Find where the given text appears and provide that cell's center as (X, Y) coordinate. 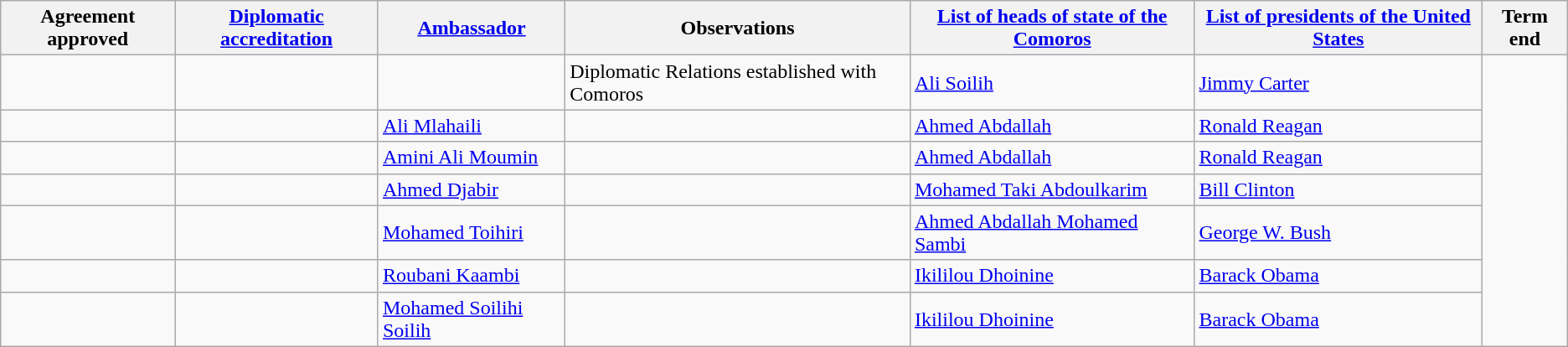
Ahmed Abdallah Mohamed Sambi (1052, 233)
Mohamed Toihiri (471, 233)
Term end (1525, 28)
List of heads of state of the Comoros (1052, 28)
Ahmed Djabir (471, 189)
Mohamed Soilihi Soilih (471, 319)
Amini Ali Moumin (471, 158)
Observations (738, 28)
Diplomatic Relations established with Comoros (738, 82)
List of presidents of the United States (1338, 28)
Ali Mlahaili (471, 126)
Roubani Kaambi (471, 276)
Jimmy Carter (1338, 82)
Ambassador (471, 28)
Bill Clinton (1338, 189)
Ali Soilih (1052, 82)
Agreement approved (88, 28)
Diplomatic accreditation (276, 28)
George W. Bush (1338, 233)
Mohamed Taki Abdoulkarim (1052, 189)
